Extract the [x, y] coordinate from the center of the cell holding the provided text.  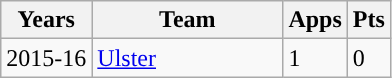
Pts [368, 20]
1 [315, 58]
0 [368, 58]
Apps [315, 20]
2015-16 [46, 58]
Ulster [188, 58]
Team [188, 20]
Years [46, 20]
